For the text-containing cell, return its midpoint in [X, Y] coordinate format. 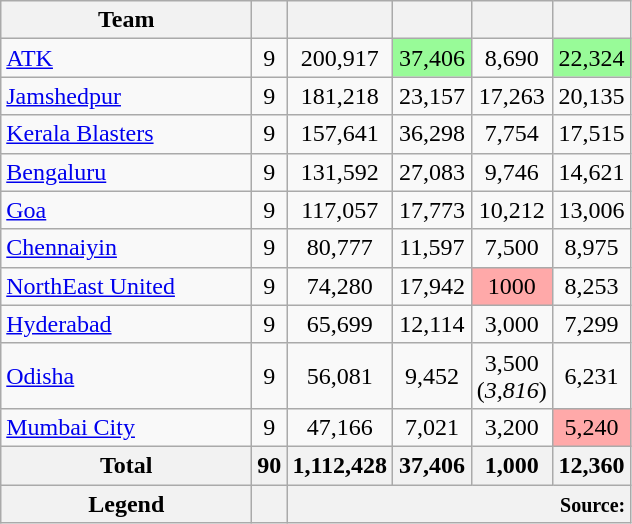
Mumbai City [126, 427]
17,515 [592, 134]
Legend [126, 503]
200,917 [340, 58]
Kerala Blasters [126, 134]
7,754 [512, 134]
65,699 [340, 324]
Source: [459, 503]
14,621 [592, 172]
47,166 [340, 427]
Jamshedpur [126, 96]
117,057 [340, 210]
7,299 [592, 324]
12,114 [432, 324]
17,773 [432, 210]
17,942 [432, 286]
3,000 [512, 324]
181,218 [340, 96]
131,592 [340, 172]
12,360 [592, 465]
Goa [126, 210]
8,690 [512, 58]
23,157 [432, 96]
7,021 [432, 427]
1000 [512, 286]
10,212 [512, 210]
36,298 [432, 134]
ATK [126, 58]
9,452 [432, 376]
1,112,428 [340, 465]
3,500(3,816) [512, 376]
Total [126, 465]
8,253 [592, 286]
17,263 [512, 96]
8,975 [592, 248]
157,641 [340, 134]
NorthEast United [126, 286]
7,500 [512, 248]
Hyderabad [126, 324]
5,240 [592, 427]
27,083 [432, 172]
20,135 [592, 96]
3,200 [512, 427]
11,597 [432, 248]
90 [270, 465]
56,081 [340, 376]
74,280 [340, 286]
1,000 [512, 465]
13,006 [592, 210]
9,746 [512, 172]
80,777 [340, 248]
Chennaiyin [126, 248]
Team [126, 20]
6,231 [592, 376]
Odisha [126, 376]
Bengaluru [126, 172]
22,324 [592, 58]
